Return the [x, y] coordinate for the center point of the cell that contains the specified text.  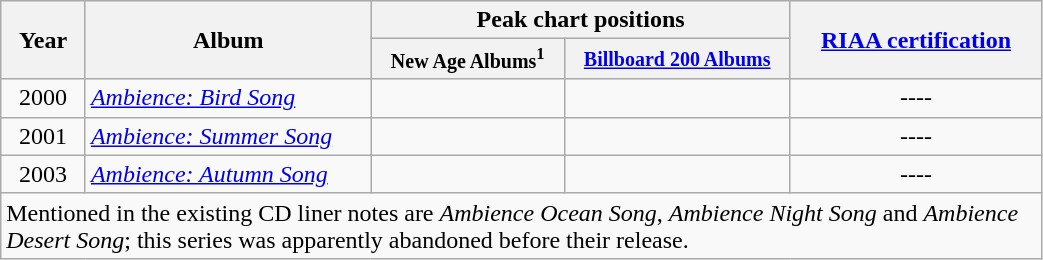
New Age Albums1 [468, 59]
Ambience: Summer Song [228, 136]
Ambience: Bird Song [228, 98]
Ambience: Autumn Song [228, 174]
Billboard 200 Albums [677, 59]
2003 [44, 174]
Year [44, 40]
2000 [44, 98]
Peak chart positions [580, 20]
2001 [44, 136]
RIAA certification [916, 40]
Album [228, 40]
